Capture the cell that displays the provided text and extract its [X, Y] central coordinate. 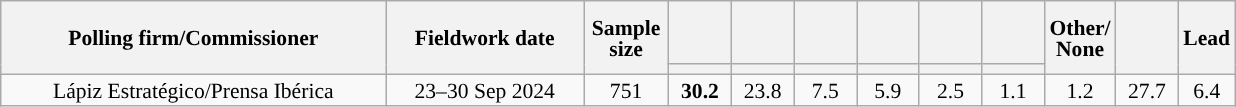
Polling firm/Commissioner [194, 38]
23–30 Sep 2024 [485, 90]
Lápiz Estratégico/Prensa Ibérica [194, 90]
Sample size [626, 38]
23.8 [762, 90]
2.5 [950, 90]
27.7 [1148, 90]
7.5 [826, 90]
6.4 [1206, 90]
5.9 [888, 90]
30.2 [700, 90]
Fieldwork date [485, 38]
Lead [1206, 38]
1.2 [1080, 90]
751 [626, 90]
Other/None [1080, 38]
1.1 [1014, 90]
